Find where the given text appears and provide that cell's center as (x, y) coordinate. 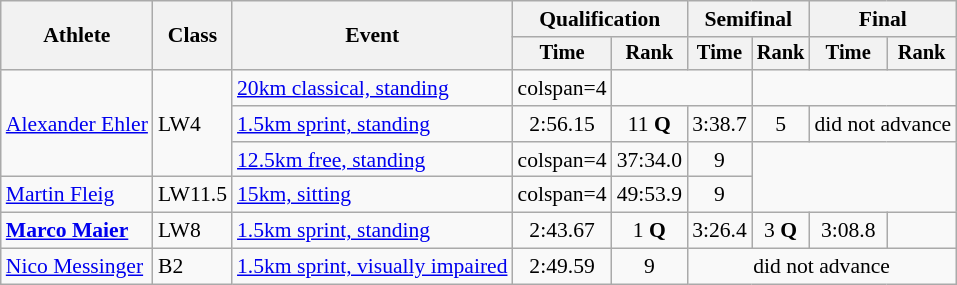
3 Q (781, 231)
3:26.4 (720, 231)
Qualification (600, 19)
2:49.59 (562, 267)
3:08.8 (848, 231)
Martin Fleig (77, 195)
Athlete (77, 36)
5 (781, 124)
37:34.0 (650, 160)
Alexander Ehler (77, 124)
20km classical, standing (372, 88)
2:56.15 (562, 124)
2:43.67 (562, 231)
B2 (192, 267)
Event (372, 36)
1.5km sprint, visually impaired (372, 267)
Class (192, 36)
Semifinal (748, 19)
Nico Messinger (77, 267)
49:53.9 (650, 195)
3:38.7 (720, 124)
1 Q (650, 231)
Final (882, 19)
15km, sitting (372, 195)
Marco Maier (77, 231)
LW8 (192, 231)
11 Q (650, 124)
LW4 (192, 124)
12.5km free, standing (372, 160)
LW11.5 (192, 195)
